Return the [X, Y] coordinate for the center point of the cell that contains the specified text.  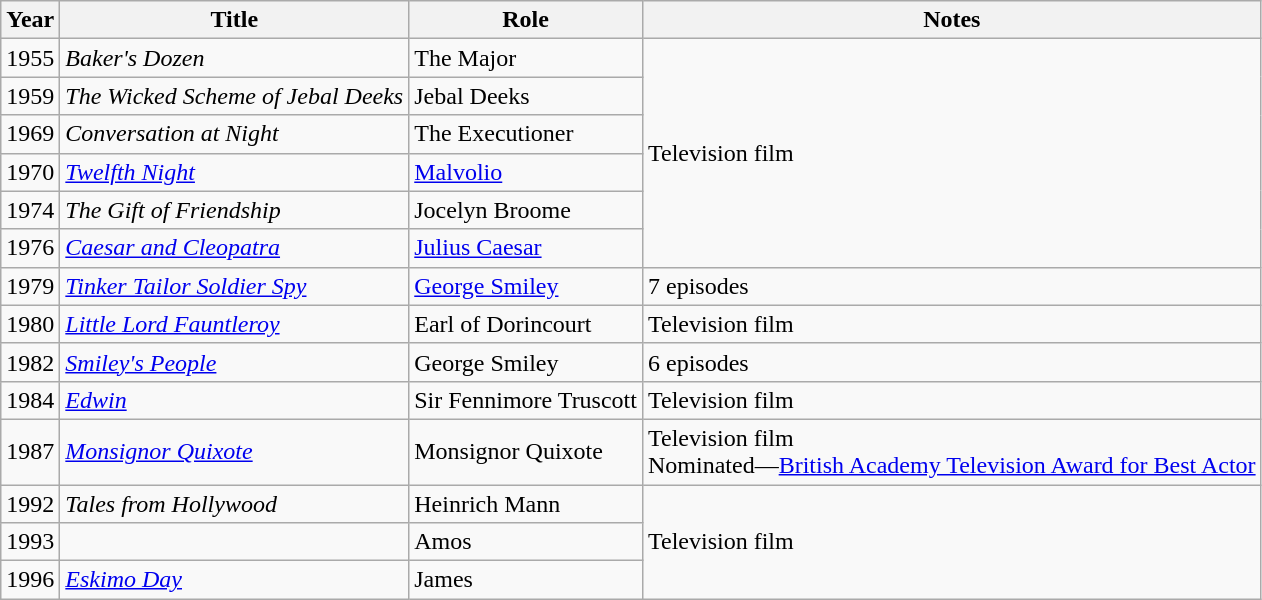
Jebal Deeks [526, 96]
The Executioner [526, 134]
Baker's Dozen [234, 58]
Smiley's People [234, 362]
Little Lord Fauntleroy [234, 324]
1982 [30, 362]
James [526, 580]
1974 [30, 210]
Year [30, 20]
Jocelyn Broome [526, 210]
Eskimo Day [234, 580]
1959 [30, 96]
Notes [952, 20]
Title [234, 20]
7 episodes [952, 286]
Amos [526, 542]
Heinrich Mann [526, 503]
1969 [30, 134]
1992 [30, 503]
Twelfth Night [234, 172]
Edwin [234, 400]
Role [526, 20]
1980 [30, 324]
Tinker Tailor Soldier Spy [234, 286]
6 episodes [952, 362]
Tales from Hollywood [234, 503]
Caesar and Cleopatra [234, 248]
The Gift of Friendship [234, 210]
1955 [30, 58]
The Wicked Scheme of Jebal Deeks [234, 96]
The Major [526, 58]
Television filmNominated—British Academy Television Award for Best Actor [952, 452]
1993 [30, 542]
Conversation at Night [234, 134]
Sir Fennimore Truscott [526, 400]
1996 [30, 580]
Malvolio [526, 172]
1987 [30, 452]
Earl of Dorincourt [526, 324]
1984 [30, 400]
1976 [30, 248]
Julius Caesar [526, 248]
1979 [30, 286]
1970 [30, 172]
